Identify which cell holds the provided text, then report its [x, y] central coordinate. 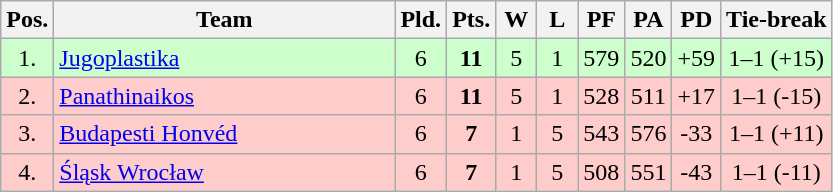
-43 [696, 172]
+59 [696, 58]
1. [28, 58]
576 [648, 134]
Śląsk Wrocław [224, 172]
551 [648, 172]
2. [28, 96]
PF [602, 20]
Pos. [28, 20]
3. [28, 134]
W [516, 20]
Pld. [421, 20]
L [558, 20]
Panathinaikos [224, 96]
1–1 (+15) [777, 58]
528 [602, 96]
+17 [696, 96]
Team [224, 20]
PD [696, 20]
579 [602, 58]
Jugoplastika [224, 58]
PA [648, 20]
4. [28, 172]
543 [602, 134]
Budapesti Honvéd [224, 134]
1–1 (-15) [777, 96]
520 [648, 58]
Tie-break [777, 20]
1–1 (-11) [777, 172]
Pts. [472, 20]
-33 [696, 134]
508 [602, 172]
1–1 (+11) [777, 134]
511 [648, 96]
